Find where the given text appears and provide that cell's center as (x, y) coordinate. 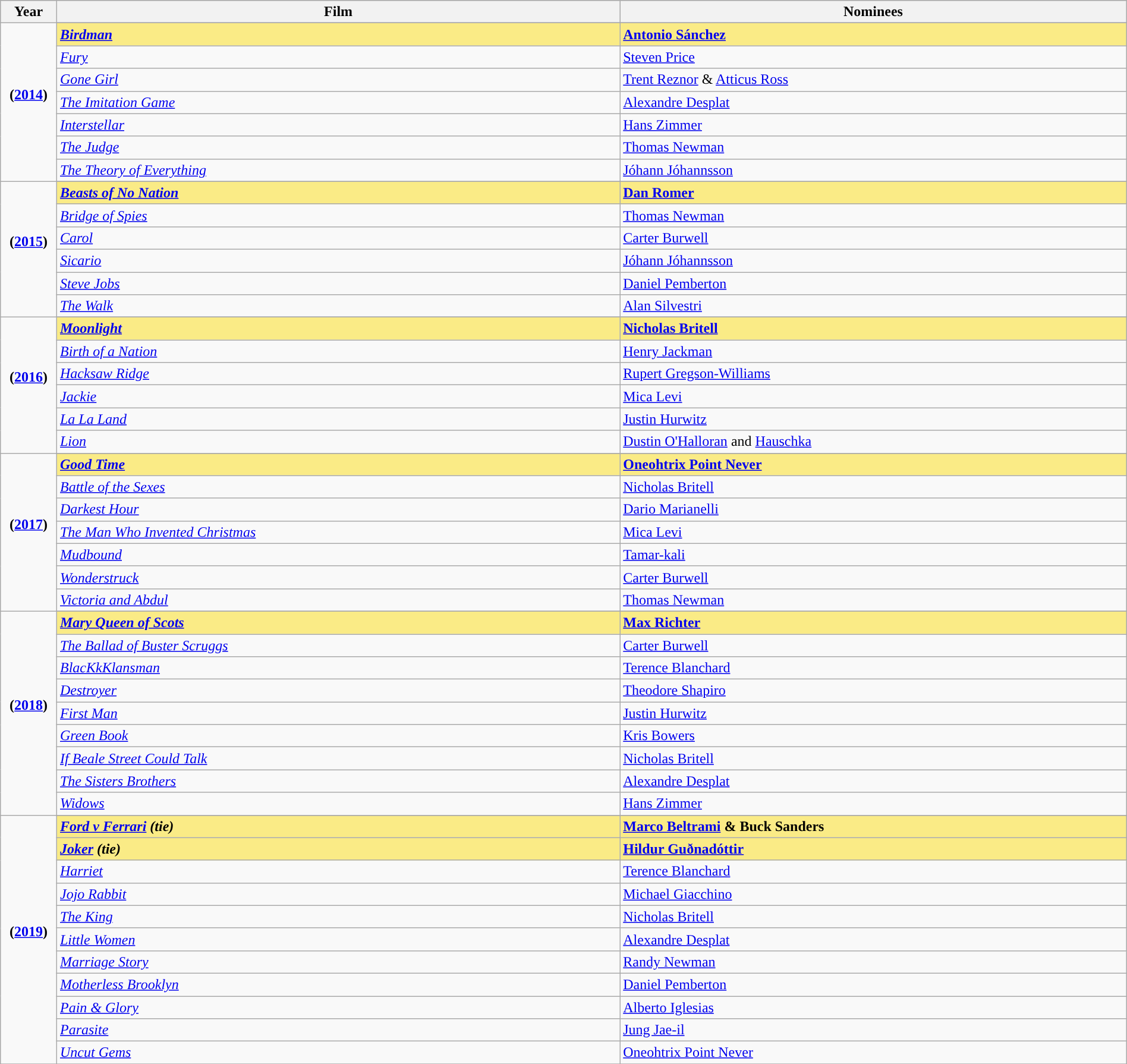
Hildur Guðnadóttir (874, 849)
Henry Jackman (874, 351)
Marriage Story (338, 962)
Beasts of No Nation (338, 193)
If Beale Street Could Talk (338, 758)
Michael Giacchino (874, 894)
Carol (338, 238)
Lion (338, 442)
Dan Romer (874, 193)
Widows (338, 804)
Moonlight (338, 329)
Dario Marianelli (874, 509)
Alan Silvestri (874, 306)
Ford v Ferrari (tie) (338, 826)
Good Time (338, 464)
Pain & Glory (338, 1008)
Mary Queen of Scots (338, 622)
Alberto Iglesias (874, 1008)
Randy Newman (874, 962)
Marco Beltrami & Buck Sanders (874, 826)
Jojo Rabbit (338, 894)
Film (338, 12)
Gone Girl (338, 80)
Steven Price (874, 57)
The Sisters Brothers (338, 781)
Nominees (874, 12)
Max Richter (874, 622)
(2015) (29, 249)
BlacKkKlansman (338, 668)
Sicario (338, 260)
Destroyer (338, 691)
The Walk (338, 306)
Trent Reznor & Atticus Ross (874, 80)
Bridge of Spies (338, 215)
(2016) (29, 385)
The King (338, 917)
The Judge (338, 147)
The Ballad of Buster Scruggs (338, 645)
Little Women (338, 939)
Theodore Shapiro (874, 691)
Joker (tie) (338, 849)
Wonderstruck (338, 577)
The Imitation Game (338, 102)
Tamar-kali (874, 555)
Hacksaw Ridge (338, 374)
Birth of a Nation (338, 351)
(2014) (29, 102)
La La Land (338, 419)
Mudbound (338, 555)
(2019) (29, 939)
Steve Jobs (338, 284)
The Man Who Invented Christmas (338, 532)
Victoria and Abdul (338, 600)
Kris Bowers (874, 736)
Antonio Sánchez (874, 34)
The Theory of Everything (338, 170)
Rupert Gregson-Williams (874, 374)
Battle of the Sexes (338, 487)
Fury (338, 57)
First Man (338, 713)
Birdman (338, 34)
Green Book (338, 736)
(2018) (29, 713)
Jackie (338, 396)
Dustin O'Halloran and Hauschka (874, 442)
Interstellar (338, 125)
Parasite (338, 1030)
Darkest Hour (338, 509)
Harriet (338, 871)
Year (29, 12)
Uncut Gems (338, 1053)
Jung Jae-il (874, 1030)
Motherless Brooklyn (338, 984)
(2017) (29, 532)
